Locate the cell with the specified text and output its (x, y) center coordinate. 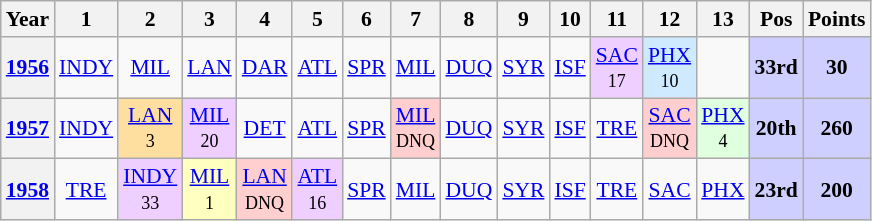
PHX (722, 190)
MIL20 (209, 128)
5 (317, 19)
PHX4 (722, 128)
MILDNQ (416, 128)
SACDNQ (670, 128)
20th (776, 128)
MIL1 (209, 190)
8 (468, 19)
LANDNQ (265, 190)
12 (670, 19)
SAC17 (617, 68)
Points (837, 19)
DET (265, 128)
9 (523, 19)
7 (416, 19)
33rd (776, 68)
200 (837, 190)
Year (28, 19)
LAN (209, 68)
2 (150, 19)
4 (265, 19)
1956 (28, 68)
1957 (28, 128)
6 (366, 19)
SAC (670, 190)
1 (86, 19)
3 (209, 19)
LAN3 (150, 128)
13 (722, 19)
1958 (28, 190)
INDY33 (150, 190)
DAR (265, 68)
Pos (776, 19)
10 (570, 19)
30 (837, 68)
PHX10 (670, 68)
11 (617, 19)
23rd (776, 190)
260 (837, 128)
ATL16 (317, 190)
